Determine the [X, Y] coordinate at the center of the cell enclosing the given text.  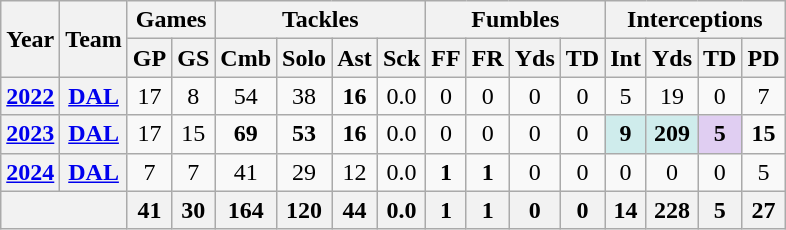
228 [672, 210]
9 [626, 134]
12 [355, 172]
2024 [30, 172]
2023 [30, 134]
Fumbles [516, 20]
Int [626, 58]
209 [672, 134]
FF [446, 58]
Interceptions [695, 20]
164 [246, 210]
PD [764, 58]
Solo [304, 58]
53 [304, 134]
Year [30, 39]
27 [764, 210]
Tackles [320, 20]
19 [672, 96]
8 [194, 96]
120 [304, 210]
44 [355, 210]
FR [488, 58]
69 [246, 134]
Team [94, 39]
GS [194, 58]
GP [149, 58]
29 [304, 172]
Games [170, 20]
2022 [30, 96]
Sck [401, 58]
54 [246, 96]
14 [626, 210]
30 [194, 210]
Cmb [246, 58]
38 [304, 96]
Ast [355, 58]
